Return the [X, Y] coordinate for the center point of the cell that contains the specified text.  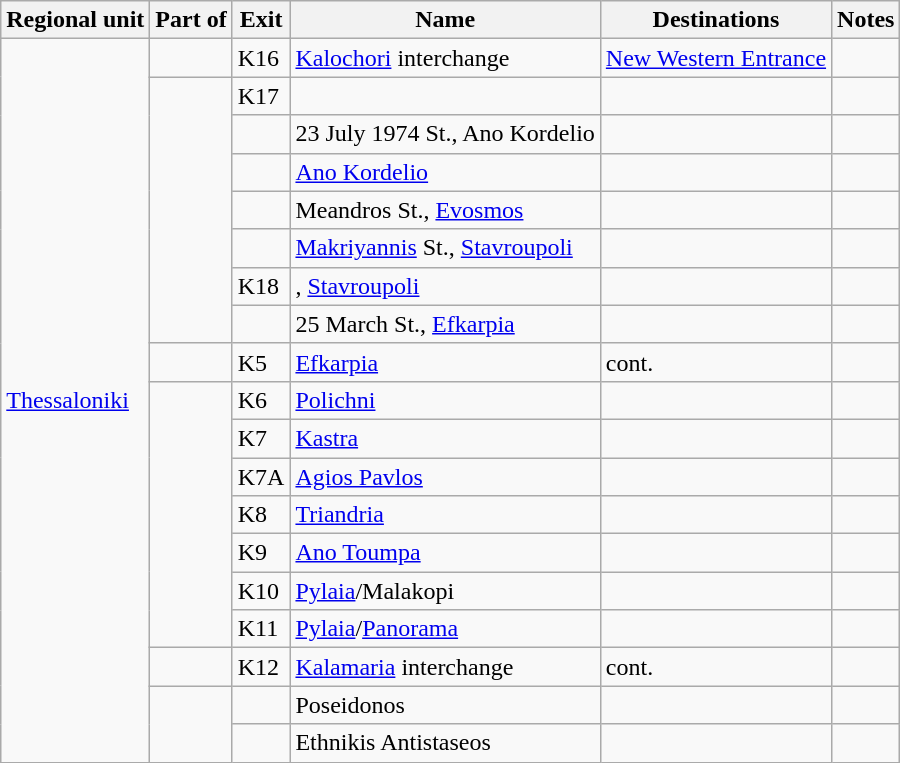
K12 [261, 667]
Exit [261, 20]
K11 [261, 629]
Polichni [445, 400]
K8 [261, 515]
K18 [261, 286]
25 March St., Efkarpia [445, 324]
Makriyannis St., Stavroupoli [445, 248]
Poseidonos [445, 705]
Kastra [445, 438]
K7 [261, 438]
Part of [191, 20]
K5 [261, 362]
New Western Entrance [716, 58]
Efkarpia [445, 362]
Ano Kordelio [445, 172]
K17 [261, 96]
Pylaia/Panorama [445, 629]
K16 [261, 58]
Meandros St., Evosmos [445, 210]
K10 [261, 591]
K7A [261, 477]
Ethnikis Antistaseos [445, 743]
Ano Toumpa [445, 553]
Triandria [445, 515]
K6 [261, 400]
23 July 1974 St., Ano Kordelio [445, 134]
Regional unit [76, 20]
Name [445, 20]
K9 [261, 553]
Pylaia/Malakopi [445, 591]
Agios Pavlos [445, 477]
Kalamaria interchange [445, 667]
Kalochori interchange [445, 58]
Thessaloniki [76, 400]
Notes [866, 20]
Destinations [716, 20]
, Stavroupoli [445, 286]
